Search for the cell housing the specified text and yield its [x, y] center coordinate. 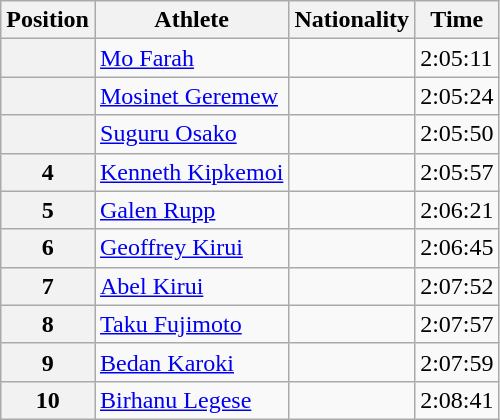
2:07:52 [457, 286]
Nationality [352, 20]
2:06:21 [457, 210]
2:07:59 [457, 362]
Bedan Karoki [191, 362]
Birhanu Legese [191, 400]
2:07:57 [457, 324]
4 [48, 172]
5 [48, 210]
Suguru Osako [191, 134]
Position [48, 20]
9 [48, 362]
2:05:57 [457, 172]
8 [48, 324]
2:05:24 [457, 96]
7 [48, 286]
Galen Rupp [191, 210]
Taku Fujimoto [191, 324]
Kenneth Kipkemoi [191, 172]
2:08:41 [457, 400]
2:06:45 [457, 248]
10 [48, 400]
Time [457, 20]
Mo Farah [191, 58]
2:05:11 [457, 58]
6 [48, 248]
Mosinet Geremew [191, 96]
Abel Kirui [191, 286]
Athlete [191, 20]
Geoffrey Kirui [191, 248]
2:05:50 [457, 134]
